Search for the cell housing the specified text and yield its [x, y] center coordinate. 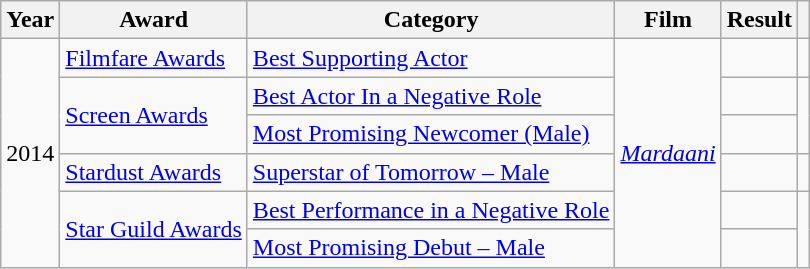
Result [759, 20]
Best Performance in a Negative Role [431, 210]
Category [431, 20]
Filmfare Awards [154, 58]
Film [668, 20]
Stardust Awards [154, 172]
Mardaani [668, 153]
Most Promising Newcomer (Male) [431, 134]
Year [30, 20]
Most Promising Debut – Male [431, 248]
Award [154, 20]
Screen Awards [154, 115]
Superstar of Tomorrow – Male [431, 172]
Star Guild Awards [154, 229]
Best Actor In a Negative Role [431, 96]
Best Supporting Actor [431, 58]
2014 [30, 153]
